Search for the cell housing the specified text and yield its (X, Y) center coordinate. 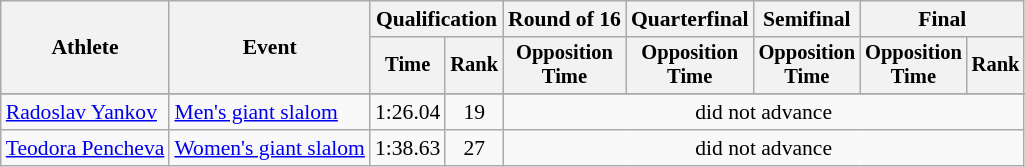
19 (474, 112)
Men's giant slalom (270, 112)
Athlete (86, 48)
Women's giant slalom (270, 148)
Event (270, 48)
Round of 16 (564, 19)
Semifinal (808, 19)
Teodora Pencheva (86, 148)
27 (474, 148)
Final (942, 19)
Qualification (436, 19)
Time (408, 66)
Quarterfinal (690, 19)
1:38.63 (408, 148)
Radoslav Yankov (86, 112)
1:26.04 (408, 112)
